Scan for the cell matching the given text and deliver its [x, y] coordinate at center. 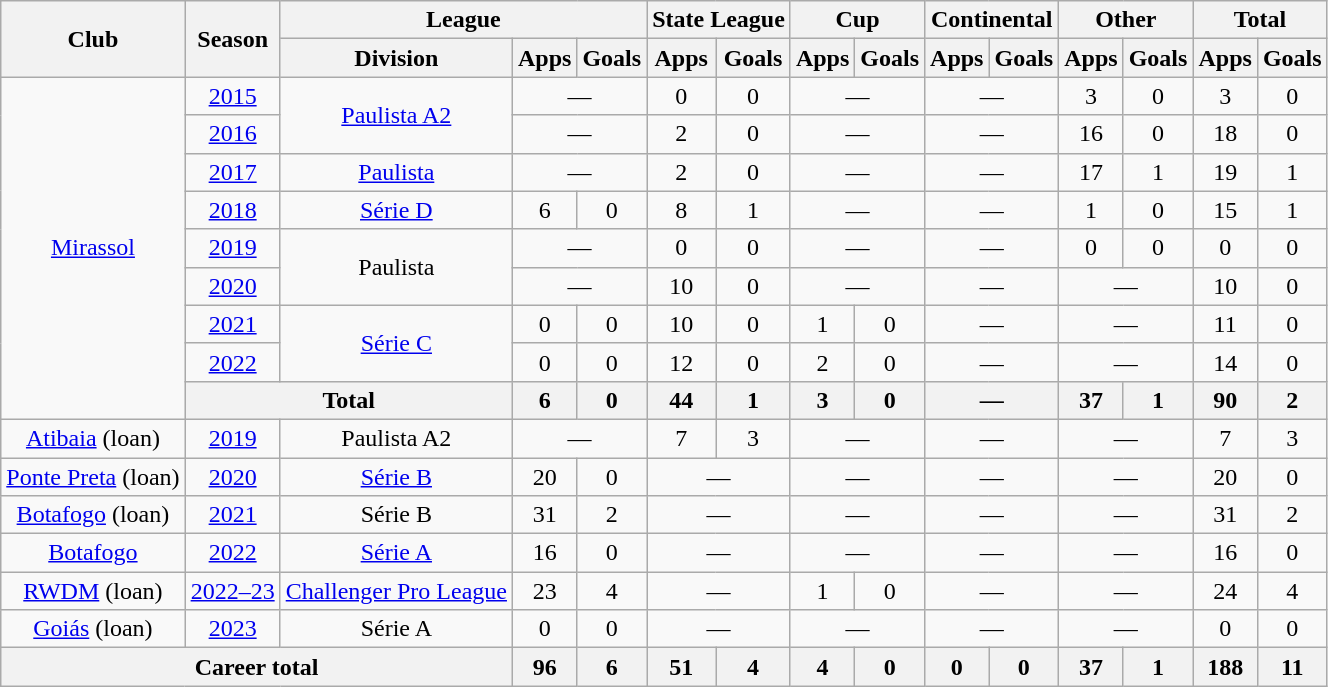
Season [232, 39]
15 [1225, 210]
State League [719, 20]
2017 [232, 172]
Other [1126, 20]
17 [1091, 172]
2023 [232, 629]
12 [682, 362]
188 [1225, 667]
96 [544, 667]
2016 [232, 134]
14 [1225, 362]
Challenger Pro League [396, 591]
Botafogo (loan) [93, 515]
Division [396, 58]
90 [1225, 400]
Club [93, 39]
Mirassol [93, 248]
Cup [857, 20]
League [463, 20]
23 [544, 591]
RWDM (loan) [93, 591]
Botafogo [93, 553]
Continental [992, 20]
Career total [257, 667]
Goiás (loan) [93, 629]
2015 [232, 96]
Série C [396, 343]
18 [1225, 134]
51 [682, 667]
2018 [232, 210]
Atibaia (loan) [93, 438]
19 [1225, 172]
Série D [396, 210]
24 [1225, 591]
Ponte Preta (loan) [93, 477]
8 [682, 210]
2022–23 [232, 591]
44 [682, 400]
